For the text-containing cell, return its midpoint in [X, Y] coordinate format. 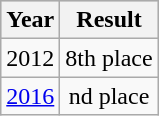
nd place [109, 96]
Result [109, 20]
2016 [30, 96]
8th place [109, 58]
2012 [30, 58]
Year [30, 20]
